Return [X, Y] of the center of cell containing provided text 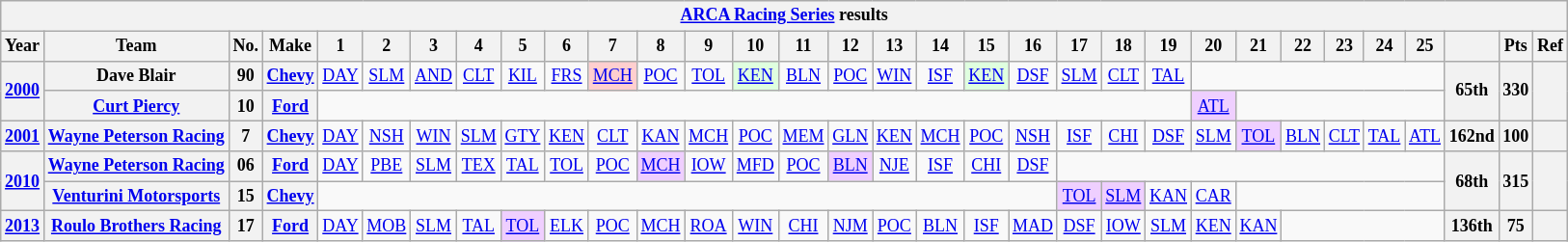
68th [1472, 181]
MFD [755, 166]
KIL [523, 75]
2001 [23, 135]
TEX [478, 166]
9 [709, 46]
14 [940, 46]
100 [1516, 135]
Curt Piercy [136, 106]
22 [1304, 46]
65th [1472, 91]
NJM [851, 226]
AND [434, 75]
8 [661, 46]
ARCA Racing Series results [785, 15]
GLN [851, 135]
4 [478, 46]
Ref [1551, 46]
ROA [709, 226]
19 [1169, 46]
6 [567, 46]
16 [1034, 46]
No. [245, 46]
Team [136, 46]
20 [1213, 46]
Year [23, 46]
NJE [895, 166]
1 [340, 46]
21 [1258, 46]
2013 [23, 226]
162nd [1472, 135]
136th [1472, 226]
Venturini Motorsports [136, 197]
CAR [1213, 197]
Make [290, 46]
ELK [567, 226]
MAD [1034, 226]
13 [895, 46]
GTY [523, 135]
FRS [567, 75]
MOB [387, 226]
330 [1516, 91]
2 [387, 46]
Dave Blair [136, 75]
06 [245, 166]
90 [245, 75]
25 [1425, 46]
2000 [23, 91]
5 [523, 46]
23 [1344, 46]
12 [851, 46]
3 [434, 46]
75 [1516, 226]
315 [1516, 181]
2010 [23, 181]
MEM [803, 135]
Roulo Brothers Racing [136, 226]
PBE [387, 166]
11 [803, 46]
18 [1123, 46]
24 [1384, 46]
Pts [1516, 46]
